Detect which cell encompasses the target text, then output its (x, y) center coordinate. 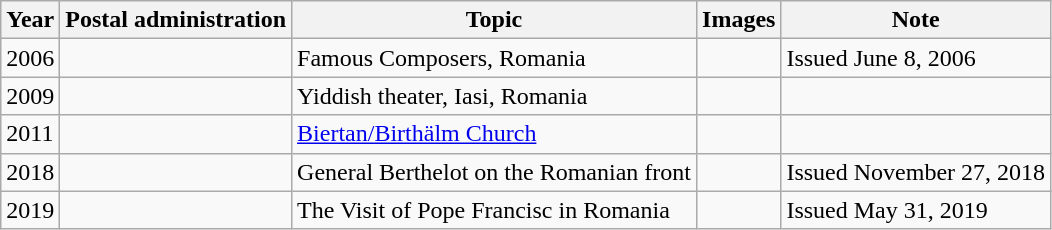
General Berthelot on the Romanian front (494, 172)
Biertan/Birthälm Church (494, 134)
Issued May 31, 2019 (916, 210)
Famous Composers, Romania (494, 58)
2009 (30, 96)
2011 (30, 134)
Yiddish theater, Iasi, Romania (494, 96)
Topic (494, 20)
Issued November 27, 2018 (916, 172)
2006 (30, 58)
Postal administration (176, 20)
2019 (30, 210)
2018 (30, 172)
Note (916, 20)
Year (30, 20)
Images (739, 20)
The Visit of Pope Francisc in Romania (494, 210)
Issued June 8, 2006 (916, 58)
